Identify which cell holds the provided text, then report its [x, y] central coordinate. 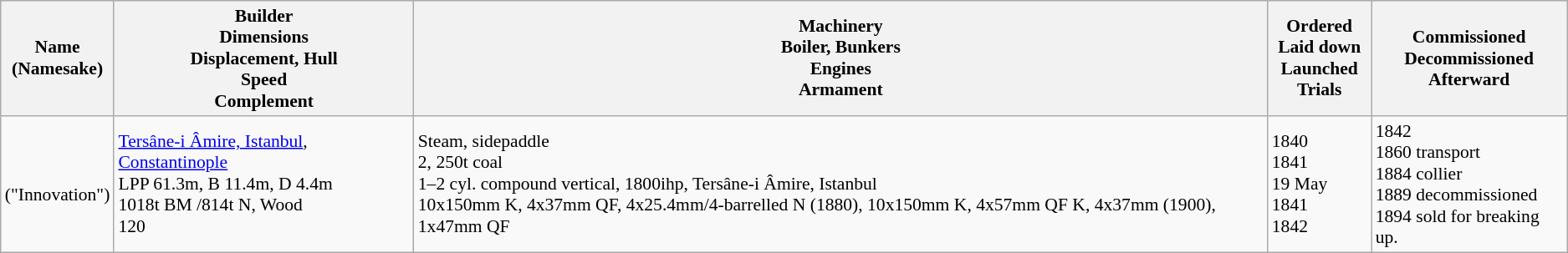
Name(Namesake) [58, 58]
OrderedLaid downLaunchedTrials [1320, 58]
Tersâne-i Âmire, Istanbul, ConstantinopleLPP 61.3m, B 11.4m, D 4.4m1018t BM /814t N, Wood120 [263, 184]
18421860 transport1884 collier1889 decommissioned1894 sold for breaking up. [1469, 184]
("Innovation") [58, 184]
MachineryBoiler, BunkersEnginesArmament [841, 58]
1840184119 May 18411842 [1320, 184]
CommissionedDecommissionedAfterward [1469, 58]
BuilderDimensionsDisplacement, HullSpeedComplement [263, 58]
